Locate the cell with the specified text and output its (X, Y) center coordinate. 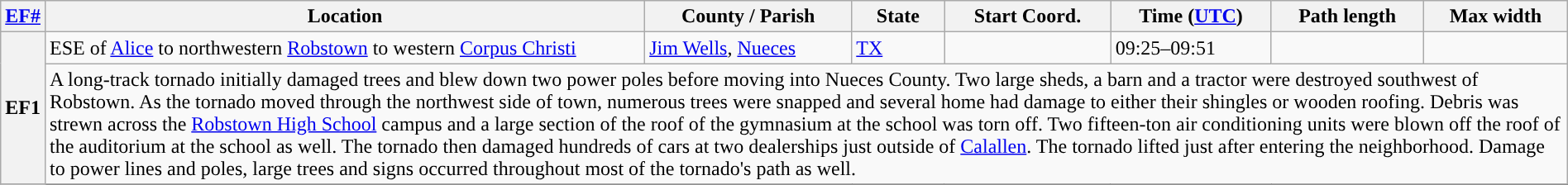
Jim Wells, Nueces (748, 48)
Time (UTC) (1191, 17)
EF1 (23, 108)
09:25–09:51 (1191, 48)
County / Parish (748, 17)
ESE of Alice to northwestern Robstown to western Corpus Christi (344, 48)
EF# (23, 17)
Start Coord. (1027, 17)
Location (344, 17)
TX (898, 48)
Path length (1347, 17)
State (898, 17)
Max width (1495, 17)
